Return [X, Y] of the center of cell containing provided text 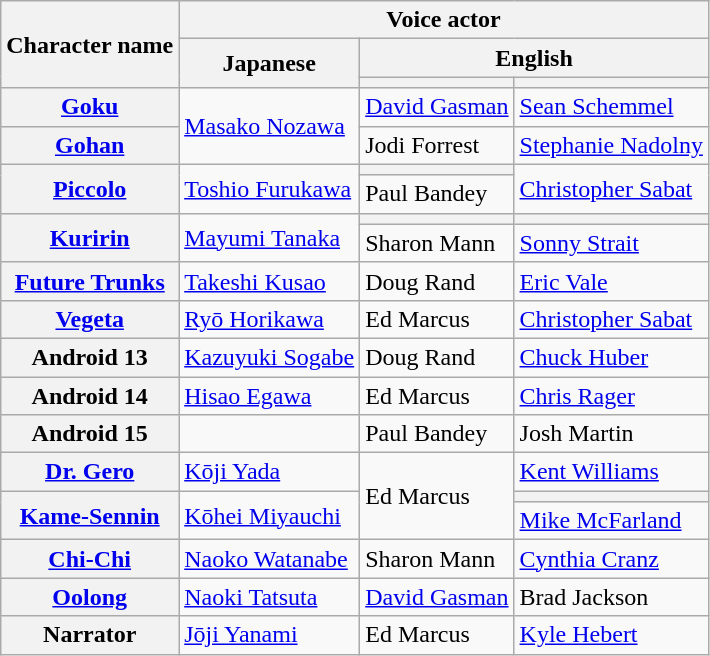
Sean Schemmel [611, 107]
Kuririn [90, 238]
Mayumi Tanaka [270, 238]
Japanese [270, 64]
Naoko Watanabe [270, 559]
Narrator [90, 635]
Chris Rager [611, 395]
Cynthia Cranz [611, 559]
Kyle Hebert [611, 635]
Jodi Forrest [437, 145]
Chuck Huber [611, 357]
Vegeta [90, 319]
Ryō Horikawa [270, 319]
Stephanie Nadolny [611, 145]
Masako Nozawa [270, 126]
Eric Vale [611, 281]
Android 14 [90, 395]
Future Trunks [90, 281]
Character name [90, 44]
English [534, 58]
Android 13 [90, 357]
Kazuyuki Sogabe [270, 357]
Hisao Egawa [270, 395]
Chi-Chi [90, 559]
Piccolo [90, 188]
Kame-Sennin [90, 516]
Kent Williams [611, 472]
Mike McFarland [611, 521]
Voice actor [444, 20]
Naoki Tatsuta [270, 597]
Kōji Yada [270, 472]
Dr. Gero [90, 472]
Brad Jackson [611, 597]
Oolong [90, 597]
Josh Martin [611, 434]
Android 15 [90, 434]
Jōji Yanami [270, 635]
Kōhei Miyauchi [270, 516]
Gohan [90, 145]
Takeshi Kusao [270, 281]
Toshio Furukawa [270, 188]
Sonny Strait [611, 243]
Goku [90, 107]
